From the cell containing the given text, extract its center point as [x, y] coordinate. 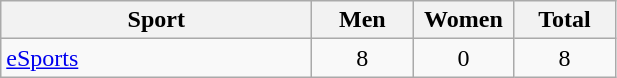
Sport [156, 20]
Total [564, 20]
0 [464, 58]
Women [464, 20]
eSports [156, 58]
Men [362, 20]
